For the text-containing cell, return its midpoint in [x, y] coordinate format. 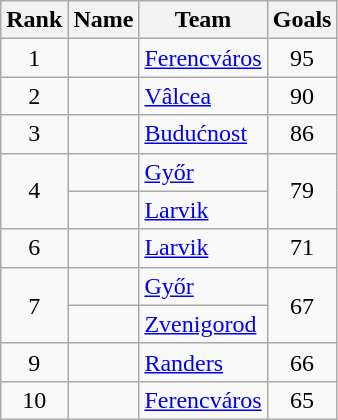
79 [302, 191]
3 [34, 134]
10 [34, 400]
Goals [302, 20]
90 [302, 96]
Rank [34, 20]
Name [104, 20]
7 [34, 305]
6 [34, 248]
86 [302, 134]
65 [302, 400]
4 [34, 191]
67 [302, 305]
1 [34, 58]
95 [302, 58]
Team [203, 20]
9 [34, 362]
Budućnost [203, 134]
Randers [203, 362]
Zvenigorod [203, 324]
66 [302, 362]
2 [34, 96]
Vâlcea [203, 96]
71 [302, 248]
